Determine the [X, Y] coordinate at the center of the cell enclosing the given text.  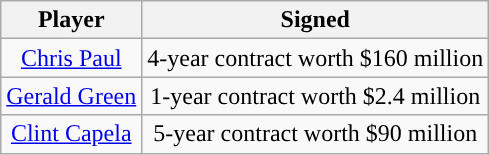
Player [72, 20]
Gerald Green [72, 96]
5-year contract worth $90 million [316, 134]
Signed [316, 20]
4-year contract worth $160 million [316, 58]
Chris Paul [72, 58]
Clint Capela [72, 134]
1-year contract worth $2.4 million [316, 96]
